Identify which cell holds the provided text, then report its (X, Y) central coordinate. 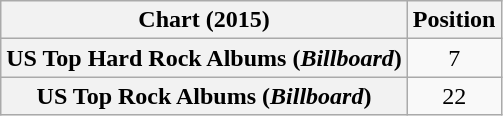
22 (454, 96)
US Top Rock Albums (Billboard) (204, 96)
US Top Hard Rock Albums (Billboard) (204, 58)
Position (454, 20)
Chart (2015) (204, 20)
7 (454, 58)
